Find where the given text appears and provide that cell's center as (X, Y) coordinate. 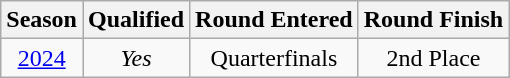
2024 (42, 58)
Season (42, 20)
Qualified (136, 20)
Quarterfinals (274, 58)
2nd Place (433, 58)
Yes (136, 58)
Round Entered (274, 20)
Round Finish (433, 20)
